Extract the (X, Y) coordinate from the center of the cell holding the provided text.  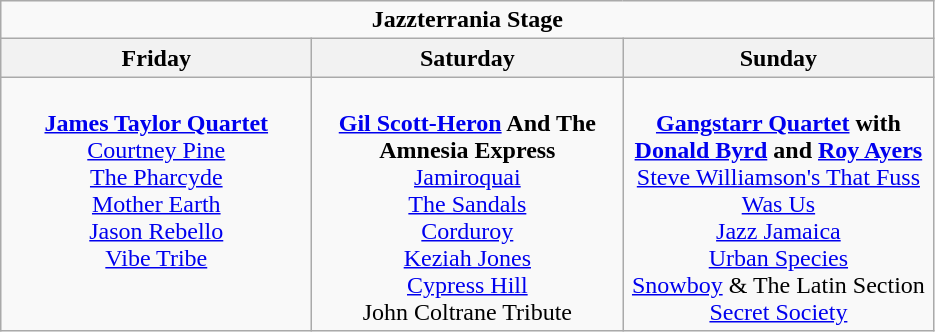
James Taylor Quartet Courtney Pine The Pharcyde Mother Earth Jason Rebello Vibe Tribe (156, 204)
Gil Scott-Heron And The Amnesia Express Jamiroquai The Sandals Corduroy Keziah Jones Cypress Hill John Coltrane Tribute (468, 204)
Saturday (468, 58)
Jazzterrania Stage (468, 20)
Sunday (778, 58)
Friday (156, 58)
